Find where the given text appears and provide that cell's center as [X, Y] coordinate. 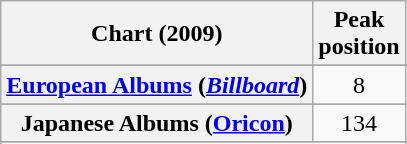
European Albums (Billboard) [157, 85]
8 [359, 85]
Japanese Albums (Oricon) [157, 123]
Peakposition [359, 34]
Chart (2009) [157, 34]
134 [359, 123]
